Detect which cell encompasses the target text, then output its [x, y] center coordinate. 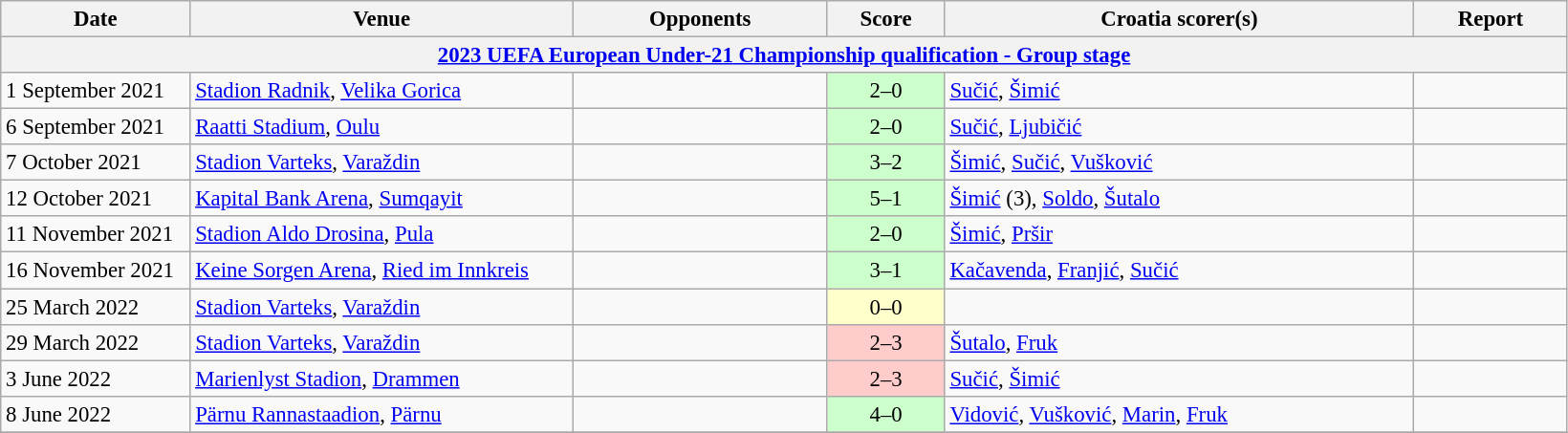
25 March 2022 [96, 307]
0–0 [885, 307]
3–1 [885, 271]
Report [1492, 19]
Kačavenda, Franjić, Sučić [1180, 271]
6 September 2021 [96, 127]
Croatia scorer(s) [1180, 19]
12 October 2021 [96, 199]
29 March 2022 [96, 342]
3–2 [885, 162]
Kapital Bank Arena, Sumqayit [382, 199]
2023 UEFA European Under-21 Championship qualification - Group stage [784, 55]
4–0 [885, 414]
Šimić, Pršir [1180, 234]
Venue [382, 19]
Stadion Radnik, Velika Gorica [382, 91]
16 November 2021 [96, 271]
Šutalo, Fruk [1180, 342]
8 June 2022 [96, 414]
Raatti Stadium, Oulu [382, 127]
Vidović, Vušković, Marin, Fruk [1180, 414]
Sučić, Ljubičić [1180, 127]
7 October 2021 [96, 162]
Pärnu Rannastaadion, Pärnu [382, 414]
Šimić, Sučić, Vušković [1180, 162]
11 November 2021 [96, 234]
Date [96, 19]
Score [885, 19]
Šimić (3), Soldo, Šutalo [1180, 199]
5–1 [885, 199]
3 June 2022 [96, 379]
Keine Sorgen Arena, Ried im Innkreis [382, 271]
1 September 2021 [96, 91]
Marienlyst Stadion, Drammen [382, 379]
Opponents [700, 19]
Stadion Aldo Drosina, Pula [382, 234]
